Extract the (x, y) coordinate from the center of the cell holding the provided text.  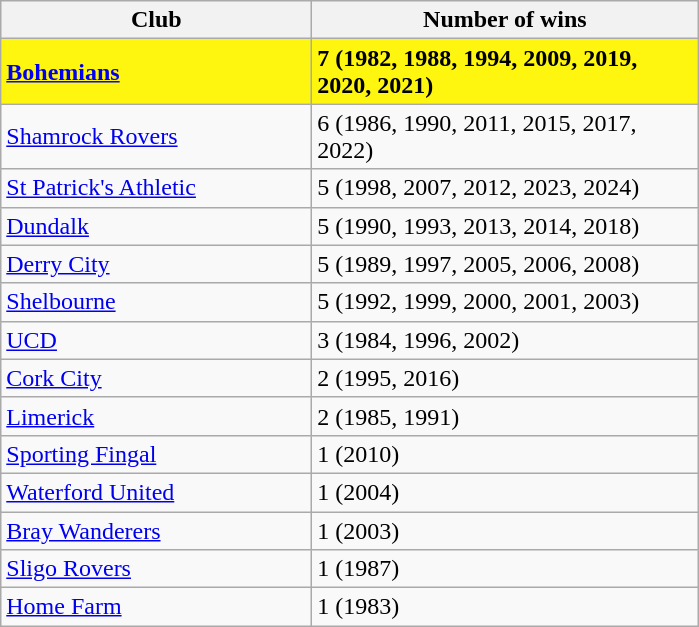
Shelbourne (156, 302)
2 (1985, 1991) (505, 416)
1 (1987) (505, 569)
Bohemians (156, 72)
St Patrick's Athletic (156, 188)
Sligo Rovers (156, 569)
Bray Wanderers (156, 531)
3 (1984, 1996, 2002) (505, 340)
Number of wins (505, 20)
Derry City (156, 264)
1 (2003) (505, 531)
Shamrock Rovers (156, 136)
1 (2010) (505, 454)
5 (1989, 1997, 2005, 2006, 2008) (505, 264)
Limerick (156, 416)
UCD (156, 340)
2 (1995, 2016) (505, 378)
Waterford United (156, 492)
Cork City (156, 378)
Sporting Fingal (156, 454)
Club (156, 20)
6 (1986, 1990, 2011, 2015, 2017, 2022) (505, 136)
7 (1982, 1988, 1994, 2009, 2019, 2020, 2021) (505, 72)
5 (1990, 1993, 2013, 2014, 2018) (505, 226)
Dundalk (156, 226)
1 (1983) (505, 607)
5 (1998, 2007, 2012, 2023, 2024) (505, 188)
1 (2004) (505, 492)
Home Farm (156, 607)
5 (1992, 1999, 2000, 2001, 2003) (505, 302)
